For the text-containing cell, return its midpoint in [X, Y] coordinate format. 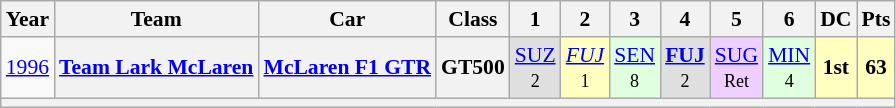
SUGRet [736, 68]
4 [685, 19]
1996 [28, 68]
6 [789, 19]
SUZ2 [536, 68]
GT500 [473, 68]
Car [347, 19]
Team Lark McLaren [156, 68]
SEN8 [634, 68]
FUJ1 [585, 68]
63 [876, 68]
5 [736, 19]
1st [836, 68]
MIN4 [789, 68]
DC [836, 19]
2 [585, 19]
Pts [876, 19]
Year [28, 19]
3 [634, 19]
1 [536, 19]
Team [156, 19]
McLaren F1 GTR [347, 68]
Class [473, 19]
FUJ2 [685, 68]
